Scan for the cell matching the given text and deliver its [x, y] coordinate at center. 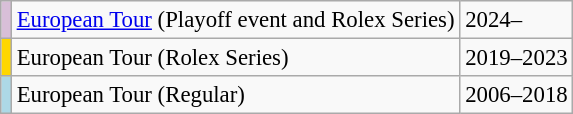
2024– [516, 20]
European Tour (Rolex Series) [235, 58]
European Tour (Regular) [235, 95]
European Tour (Playoff event and Rolex Series) [235, 20]
2019–2023 [516, 58]
2006–2018 [516, 95]
